Return the (x, y) coordinate for the center point of the cell that contains the specified text.  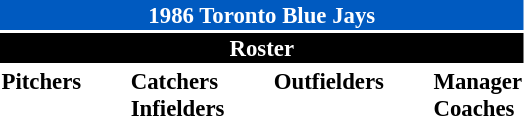
1986 Toronto Blue Jays (262, 15)
Roster (262, 48)
